Search for the cell housing the specified text and yield its [x, y] center coordinate. 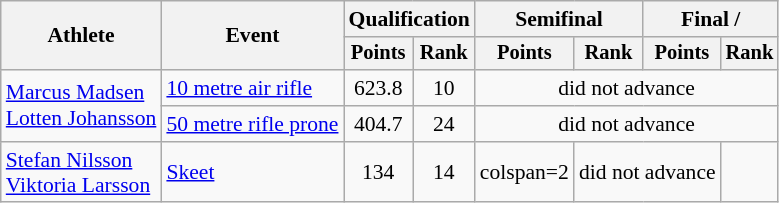
50 metre rifle prone [252, 124]
Athlete [82, 36]
Event [252, 36]
404.7 [378, 124]
Marcus MadsenLotten Johansson [82, 106]
colspan=2 [524, 172]
623.8 [378, 88]
24 [444, 124]
Stefan NilssonViktoria Larsson [82, 172]
Skeet [252, 172]
Qualification [410, 19]
Semifinal [559, 19]
Final / [710, 19]
134 [378, 172]
10 metre air rifle [252, 88]
14 [444, 172]
10 [444, 88]
